Return [X, Y] of the center of cell containing provided text 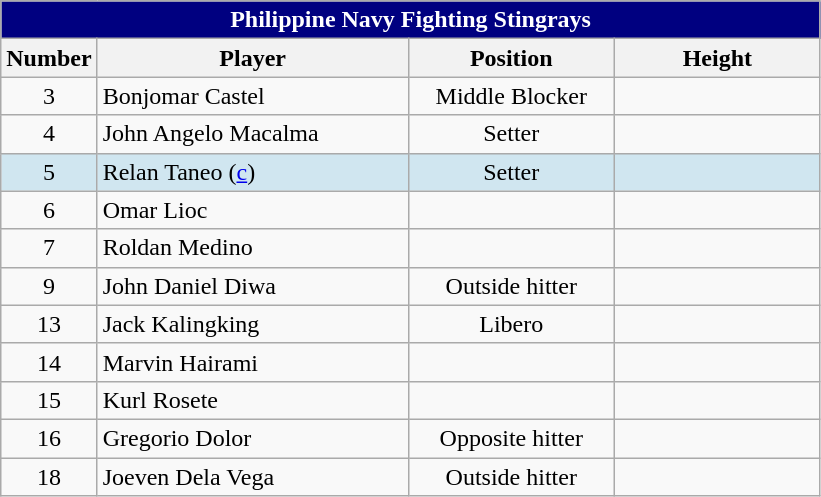
Player [252, 58]
5 [49, 172]
Gregorio Dolor [252, 438]
Position [511, 58]
13 [49, 324]
Marvin Hairami [252, 362]
6 [49, 210]
Bonjomar Castel [252, 96]
7 [49, 248]
4 [49, 134]
Middle Blocker [511, 96]
Kurl Rosete [252, 400]
Jack Kalingking [252, 324]
9 [49, 286]
Opposite hitter [511, 438]
18 [49, 477]
Philippine Navy Fighting Stingrays [411, 20]
14 [49, 362]
John Angelo Macalma [252, 134]
3 [49, 96]
Number [49, 58]
Height [717, 58]
John Daniel Diwa [252, 286]
15 [49, 400]
Joeven Dela Vega [252, 477]
Roldan Medino [252, 248]
Omar Lioc [252, 210]
Libero [511, 324]
16 [49, 438]
Relan Taneo (c) [252, 172]
